Search for the cell housing the specified text and yield its [X, Y] center coordinate. 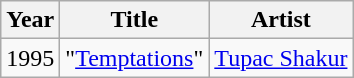
Artist [281, 20]
"Temptations" [134, 58]
Year [30, 20]
Tupac Shakur [281, 58]
1995 [30, 58]
Title [134, 20]
